For the text-containing cell, return its midpoint in (x, y) coordinate format. 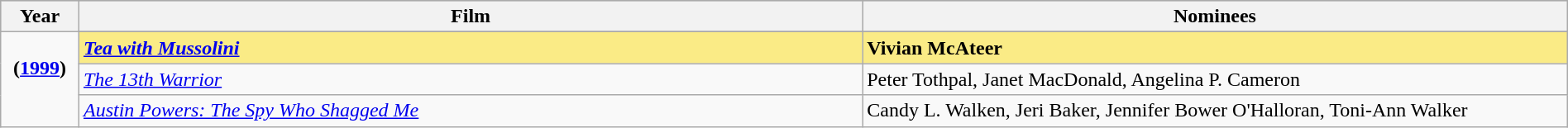
Film (470, 17)
Austin Powers: The Spy Who Shagged Me (470, 111)
Tea with Mussolini (470, 48)
(1999) (40, 79)
Nominees (1216, 17)
Peter Tothpal, Janet MacDonald, Angelina P. Cameron (1216, 79)
Candy L. Walken, Jeri Baker, Jennifer Bower O'Halloran, Toni-Ann Walker (1216, 111)
The 13th Warrior (470, 79)
Vivian McAteer (1216, 48)
Year (40, 17)
